Return (X, Y) of the center of cell containing provided text 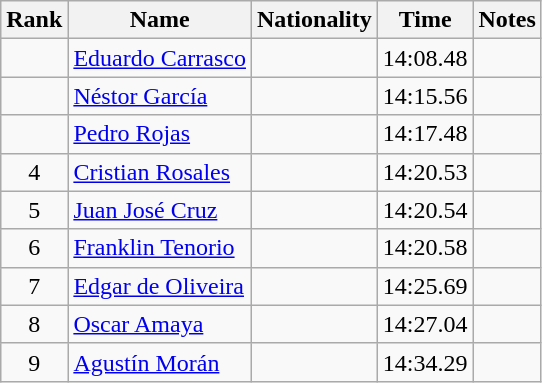
14:08.48 (425, 58)
4 (34, 172)
5 (34, 210)
Oscar Amaya (160, 324)
Rank (34, 20)
Nationality (315, 20)
7 (34, 286)
14:27.04 (425, 324)
Agustín Morán (160, 362)
Néstor García (160, 96)
Eduardo Carrasco (160, 58)
Franklin Tenorio (160, 248)
14:20.58 (425, 248)
Pedro Rojas (160, 134)
14:25.69 (425, 286)
14:20.54 (425, 210)
9 (34, 362)
6 (34, 248)
14:17.48 (425, 134)
8 (34, 324)
14:15.56 (425, 96)
Notes (507, 20)
Juan José Cruz (160, 210)
14:20.53 (425, 172)
14:34.29 (425, 362)
Name (160, 20)
Time (425, 20)
Cristian Rosales (160, 172)
Edgar de Oliveira (160, 286)
